Pinpoint the cell where the given text exists, returning its (x, y) midpoint coordinate. 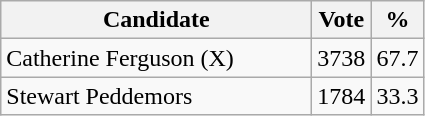
1784 (342, 96)
Stewart Peddemors (156, 96)
Vote (342, 20)
Candidate (156, 20)
33.3 (398, 96)
67.7 (398, 58)
Catherine Ferguson (X) (156, 58)
3738 (342, 58)
% (398, 20)
